Extract the [x, y] coordinate from the center of the cell holding the provided text.  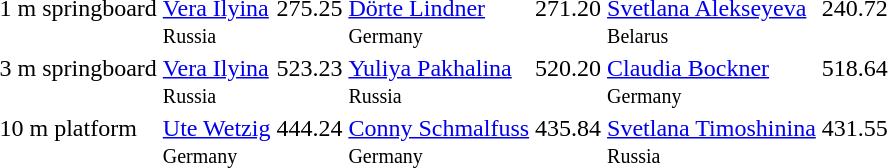
Claudia BocknerGermany [712, 82]
Vera IlyinaRussia [216, 82]
520.20 [568, 82]
523.23 [310, 82]
Yuliya PakhalinaRussia [439, 82]
